Determine the [X, Y] coordinate at the center of the cell enclosing the given text.  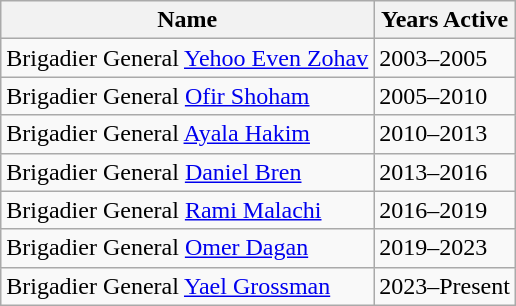
2003–2005 [445, 58]
2010–2013 [445, 134]
2016–2019 [445, 210]
2005–2010 [445, 96]
Brigadier General Omer Dagan [188, 248]
Brigadier General Yehoo Even Zohav [188, 58]
Brigadier General Rami Malachi [188, 210]
Brigadier General Ofir Shoham [188, 96]
Name [188, 20]
Years Active [445, 20]
Brigadier General Yael Grossman [188, 286]
2013–2016 [445, 172]
2019–2023 [445, 248]
Brigadier General Daniel Bren [188, 172]
Brigadier General Ayala Hakim [188, 134]
2023–Present [445, 286]
